Extract the [x, y] coordinate from the center of the cell holding the provided text.  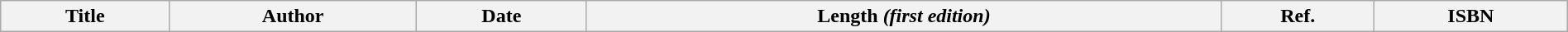
Title [85, 16]
Date [501, 16]
Length (first edition) [904, 16]
ISBN [1471, 16]
Ref. [1298, 16]
Author [293, 16]
